Locate the cell with the specified text and output its (x, y) center coordinate. 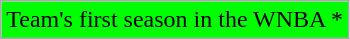
Team's first season in the WNBA * (175, 20)
